Provide the (x, y) coordinate of the cell's center where the given text is located.  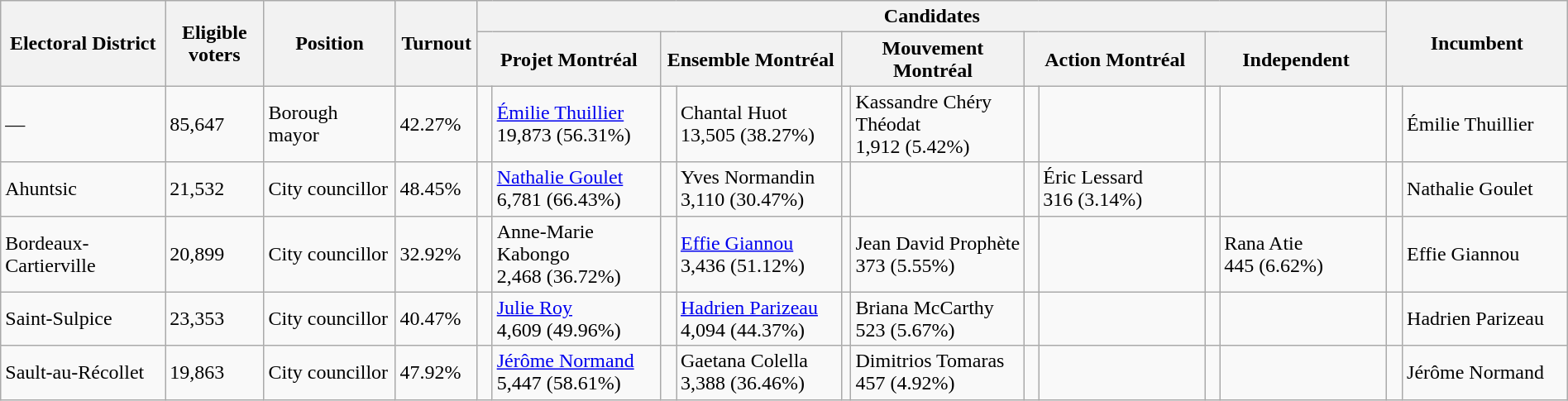
40.47% (437, 319)
23,353 (215, 319)
Mouvement Montréal (933, 60)
Sault-au-Récollet (83, 372)
20,899 (215, 254)
Dimitrios Tomaras 457 (4.92%) (938, 372)
Éric Lessard 316 (3.14%) (1122, 189)
19,863 (215, 372)
Candidates (931, 17)
Nathalie Goulet 6,781 (66.43%) (576, 189)
Incumbent (1477, 43)
Chantal Huot 13,505 (38.27%) (759, 124)
Jérôme Normand (1485, 372)
Briana McCarthy 523 (5.67%) (938, 319)
Saint-Sulpice (83, 319)
Hadrien Parizeau (1485, 319)
Julie Roy 4,609 (49.96%) (576, 319)
Jean David Prophète 373 (5.55%) (938, 254)
Ahuntsic (83, 189)
Hadrien Parizeau 4,094 (44.37%) (759, 319)
85,647 (215, 124)
Bordeaux-Cartierville (83, 254)
Émilie Thuillier 19,873 (56.31%) (576, 124)
21,532 (215, 189)
32.92% (437, 254)
48.45% (437, 189)
Émilie Thuillier (1485, 124)
Effie Giannou 3,436 (51.12%) (759, 254)
Yves Normandin 3,110 (30.47%) (759, 189)
47.92% (437, 372)
Action Montréal (1115, 60)
Eligible voters (215, 43)
42.27% (437, 124)
Kassandre Chéry Théodat 1,912 (5.42%) (938, 124)
Borough mayor (329, 124)
Ensemble Montréal (751, 60)
Effie Giannou (1485, 254)
— (83, 124)
Turnout (437, 43)
Anne-Marie Kabongo 2,468 (36.72%) (576, 254)
Jérôme Normand 5,447 (58.61%) (576, 372)
Rana Atie 445 (6.62%) (1303, 254)
Projet Montréal (569, 60)
Electoral District (83, 43)
Independent (1297, 60)
Gaetana Colella 3,388 (36.46%) (759, 372)
Nathalie Goulet (1485, 189)
Position (329, 43)
